Locate the cell with the specified text and output its [x, y] center coordinate. 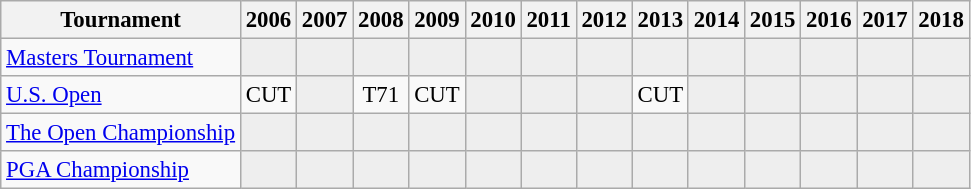
Tournament [121, 20]
2012 [604, 20]
2013 [660, 20]
T71 [381, 95]
2014 [716, 20]
The Open Championship [121, 133]
2011 [548, 20]
2008 [381, 20]
2018 [941, 20]
2017 [885, 20]
2006 [268, 20]
2009 [437, 20]
2010 [493, 20]
PGA Championship [121, 170]
2016 [829, 20]
Masters Tournament [121, 58]
2007 [325, 20]
2015 [773, 20]
U.S. Open [121, 95]
